Detect which cell encompasses the target text, then output its (x, y) center coordinate. 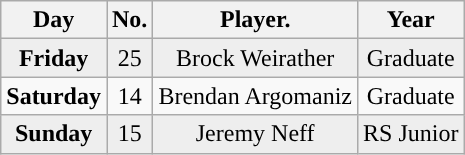
Friday (54, 58)
Year (410, 20)
Brock Weirather (256, 58)
25 (129, 58)
Saturday (54, 96)
15 (129, 134)
Sunday (54, 134)
RS Junior (410, 134)
Day (54, 20)
14 (129, 96)
Player. (256, 20)
Brendan Argomaniz (256, 96)
Jeremy Neff (256, 134)
No. (129, 20)
